Output the [X, Y] coordinate of the center of the cell containing the given text.  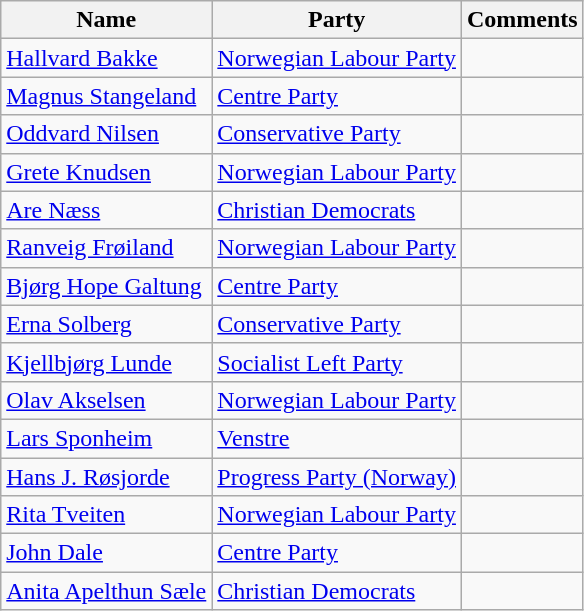
Bjørg Hope Galtung [106, 286]
Magnus Stangeland [106, 96]
Erna Solberg [106, 324]
Lars Sponheim [106, 438]
Oddvard Nilsen [106, 134]
Progress Party (Norway) [337, 477]
John Dale [106, 553]
Are Næss [106, 210]
Hallvard Bakke [106, 58]
Venstre [337, 438]
Olav Akselsen [106, 400]
Party [337, 20]
Socialist Left Party [337, 362]
Name [106, 20]
Ranveig Frøiland [106, 248]
Anita Apelthun Sæle [106, 591]
Rita Tveiten [106, 515]
Kjellbjørg Lunde [106, 362]
Grete Knudsen [106, 172]
Comments [522, 20]
Hans J. Røsjorde [106, 477]
